Provide the (x, y) coordinate of the cell's center where the given text is located.  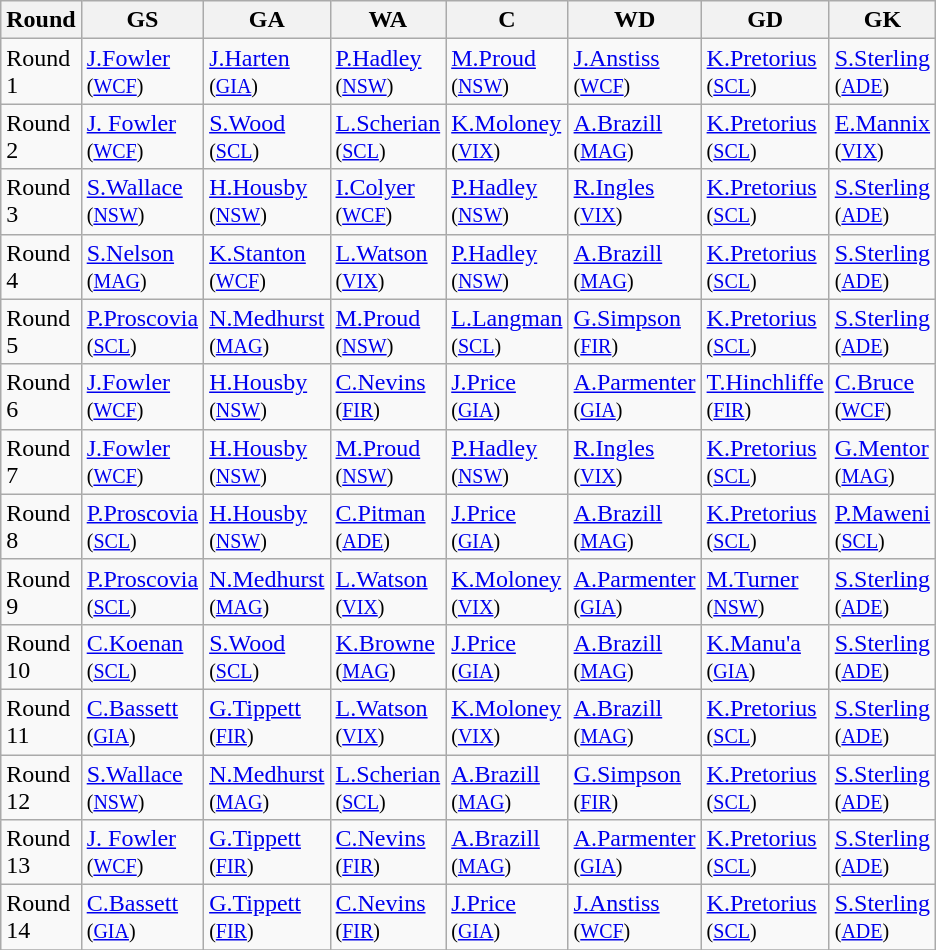
Round 13 (41, 852)
M.Turner (NSW) (765, 592)
G.Mentor (MAG) (882, 462)
WA (388, 20)
GS (142, 20)
WD (634, 20)
Round 1 (41, 72)
GD (765, 20)
Round 8 (41, 526)
K.Stanton (WCF) (267, 266)
J.Harten (GIA) (267, 72)
K.Manu'a (GIA) (765, 656)
GA (267, 20)
C.Koenan (SCL) (142, 656)
Round 5 (41, 332)
Round 12 (41, 786)
C.Bruce (WCF) (882, 396)
Round 9 (41, 592)
Round (41, 20)
C (507, 20)
P.Maweni (SCL) (882, 526)
C.Pitman (ADE) (388, 526)
Round 11 (41, 722)
K.Browne (MAG) (388, 656)
Round 3 (41, 202)
T.Hinchliffe (FIR) (765, 396)
S.Nelson (MAG) (142, 266)
Round 6 (41, 396)
Round 10 (41, 656)
Round 14 (41, 918)
I.Colyer (WCF) (388, 202)
Round 4 (41, 266)
E.Mannix (VIX) (882, 136)
GK (882, 20)
Round 7 (41, 462)
L.Langman (SCL) (507, 332)
Round 2 (41, 136)
